Search for the cell housing the specified text and yield its [X, Y] center coordinate. 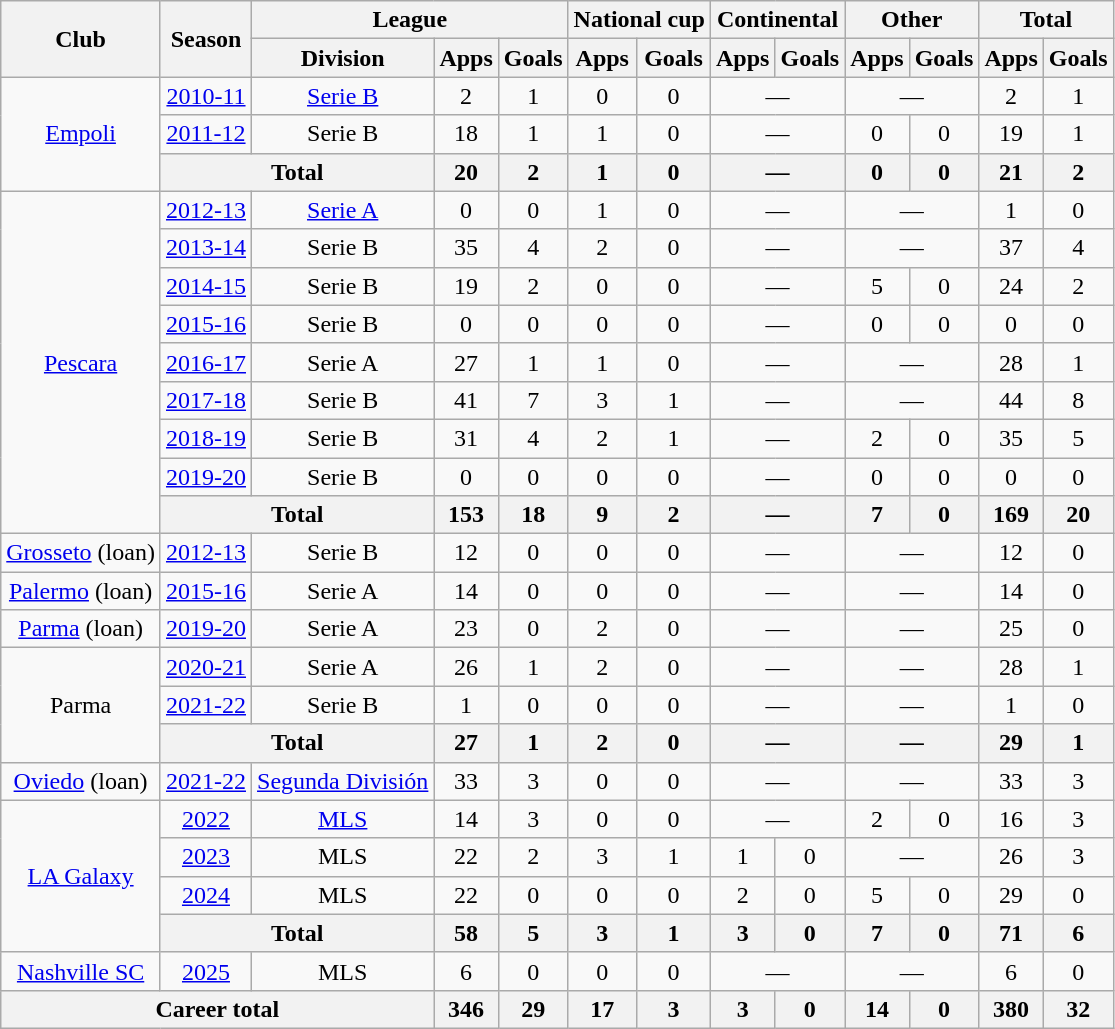
41 [466, 400]
Club [81, 39]
Empoli [81, 134]
2025 [206, 971]
Oviedo (loan) [81, 781]
League [410, 20]
16 [1011, 819]
32 [1078, 1009]
23 [466, 629]
LA Galaxy [81, 876]
2014-15 [206, 286]
9 [602, 515]
2024 [206, 895]
Palermo (loan) [81, 591]
Grosseto (loan) [81, 553]
153 [466, 515]
2023 [206, 857]
169 [1011, 515]
44 [1011, 400]
2016-17 [206, 362]
2018-19 [206, 438]
Other [912, 20]
37 [1011, 248]
2022 [206, 819]
31 [466, 438]
58 [466, 933]
Nashville SC [81, 971]
Pescara [81, 362]
National cup [639, 20]
Division [343, 58]
380 [1011, 1009]
24 [1011, 286]
2010-11 [206, 96]
21 [1011, 172]
2020-21 [206, 667]
25 [1011, 629]
Continental [778, 20]
2011-12 [206, 134]
Parma [81, 705]
Parma (loan) [81, 629]
2013-14 [206, 248]
71 [1011, 933]
346 [466, 1009]
Segunda División [343, 781]
Career total [218, 1009]
2017-18 [206, 400]
17 [602, 1009]
Season [206, 39]
8 [1078, 400]
